Scan for the cell matching the given text and deliver its (x, y) coordinate at center. 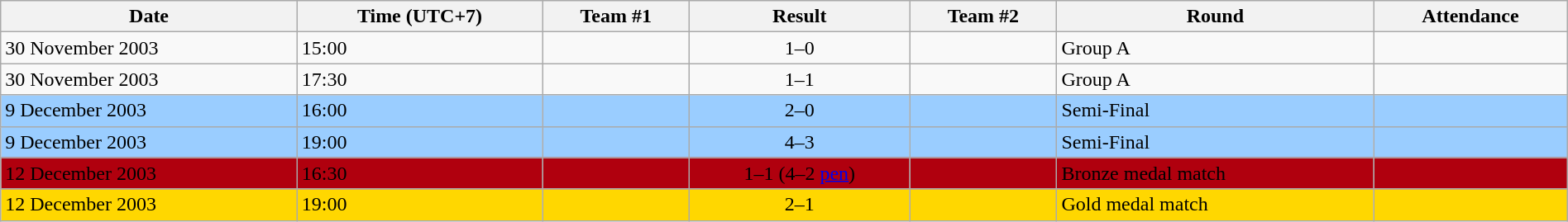
1–1 (800, 79)
Date (149, 17)
Time (UTC+7) (419, 17)
2–1 (800, 205)
Attendance (1470, 17)
16:00 (419, 111)
16:30 (419, 173)
Team #2 (983, 17)
1–1 (4–2 pen) (800, 173)
Round (1216, 17)
Bronze medal match (1216, 173)
15:00 (419, 48)
1–0 (800, 48)
2–0 (800, 111)
4–3 (800, 142)
17:30 (419, 79)
Gold medal match (1216, 205)
Result (800, 17)
Team #1 (616, 17)
